Extract the [x, y] coordinate from the center of the cell holding the provided text.  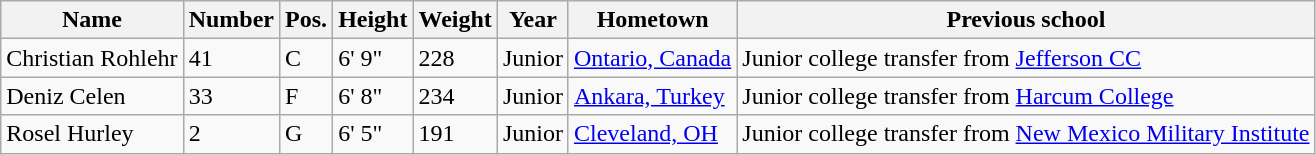
33 [231, 96]
Number [231, 20]
41 [231, 58]
Rosel Hurley [92, 134]
Name [92, 20]
Height [373, 20]
Junior college transfer from Jefferson CC [1026, 58]
Junior college transfer from Harcum College [1026, 96]
Previous school [1026, 20]
Cleveland, OH [652, 134]
6' 5" [373, 134]
Ontario, Canada [652, 58]
191 [455, 134]
Deniz Celen [92, 96]
G [306, 134]
228 [455, 58]
F [306, 96]
6' 8" [373, 96]
6' 9" [373, 58]
2 [231, 134]
Christian Rohlehr [92, 58]
Weight [455, 20]
C [306, 58]
234 [455, 96]
Junior college transfer from New Mexico Military Institute [1026, 134]
Hometown [652, 20]
Pos. [306, 20]
Year [532, 20]
Ankara, Turkey [652, 96]
